Return the [X, Y] coordinate for the center point of the cell that contains the specified text.  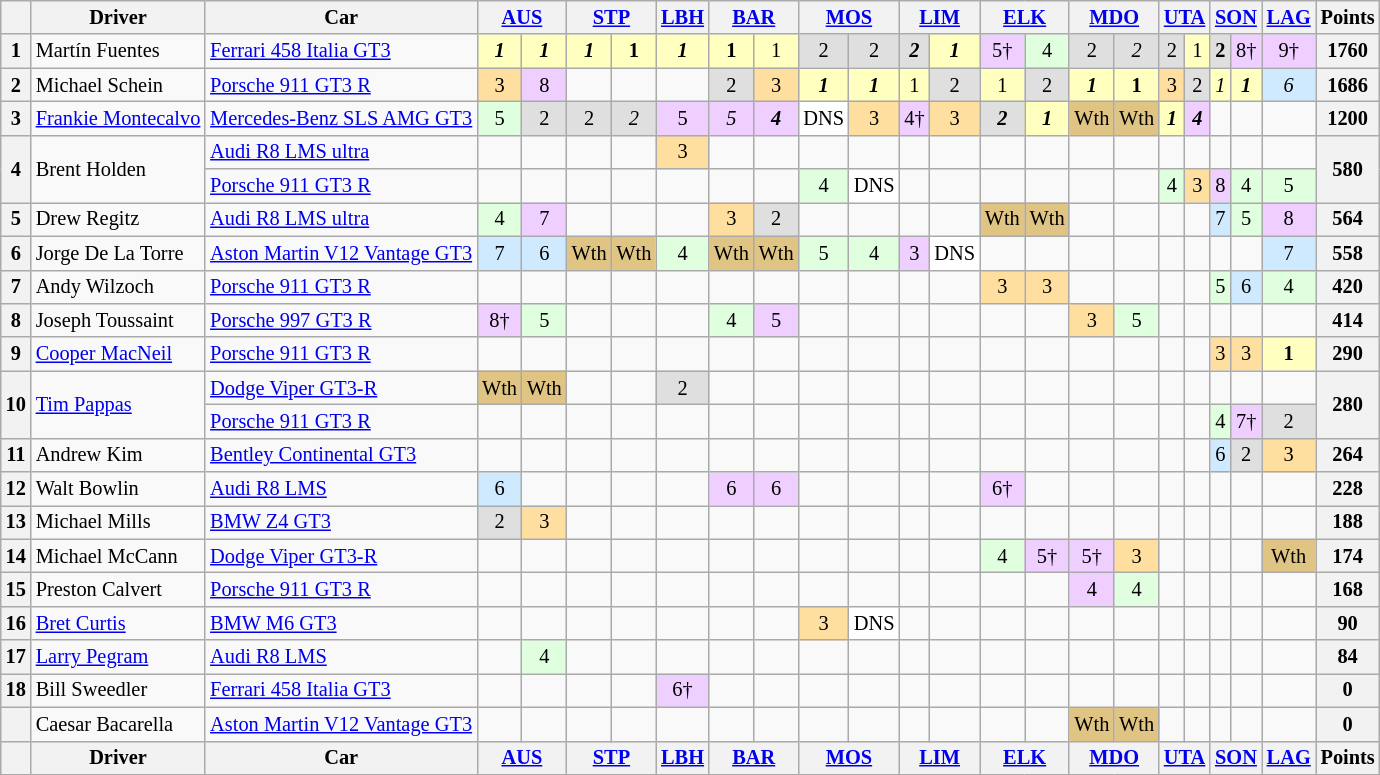
Jorge De La Torre [118, 253]
13 [16, 522]
90 [1348, 623]
Tim Pappas [118, 404]
290 [1348, 354]
420 [1348, 287]
Michael Schein [118, 85]
Cooper MacNeil [118, 354]
174 [1348, 556]
Preston Calvert [118, 589]
564 [1348, 219]
1686 [1348, 85]
414 [1348, 320]
168 [1348, 589]
17 [16, 657]
Walt Bowlin [118, 489]
Martín Fuentes [118, 51]
Michael McCann [118, 556]
Michael Mills [118, 522]
228 [1348, 489]
Bentley Continental GT3 [341, 455]
84 [1348, 657]
7† [1246, 421]
1760 [1348, 51]
264 [1348, 455]
9 [16, 354]
Andrew Kim [118, 455]
Andy Wilzoch [118, 287]
16 [16, 623]
Brent Holden [118, 168]
1200 [1348, 118]
Bill Sweedler [118, 690]
15 [16, 589]
Mercedes-Benz SLS AMG GT3 [341, 118]
12 [16, 489]
Joseph Toussaint [118, 320]
Larry Pegram [118, 657]
18 [16, 690]
10 [16, 404]
Porsche 997 GT3 R [341, 320]
580 [1348, 168]
4† [914, 118]
9† [1289, 51]
Frankie Montecalvo [118, 118]
BMW Z4 GT3 [341, 522]
Drew Regitz [118, 219]
558 [1348, 253]
BMW M6 GT3 [341, 623]
280 [1348, 404]
Bret Curtis [118, 623]
188 [1348, 522]
14 [16, 556]
11 [16, 455]
Caesar Bacarella [118, 724]
